Scan for the cell matching the given text and deliver its (X, Y) coordinate at center. 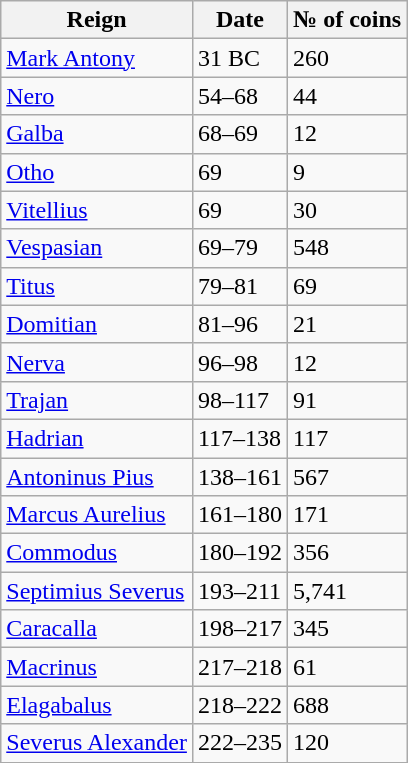
356 (346, 553)
98–117 (240, 400)
9 (346, 172)
81–96 (240, 324)
688 (346, 705)
Galba (97, 134)
345 (346, 629)
30 (346, 210)
260 (346, 58)
Caracalla (97, 629)
Domitian (97, 324)
Elagabalus (97, 705)
Nero (97, 96)
Otho (97, 172)
Septimius Severus (97, 591)
Macrinus (97, 667)
217–218 (240, 667)
61 (346, 667)
Marcus Aurelius (97, 515)
54–68 (240, 96)
Nerva (97, 362)
44 (346, 96)
91 (346, 400)
Vespasian (97, 248)
Reign (97, 20)
180–192 (240, 553)
Antoninus Pius (97, 477)
31 BC (240, 58)
117–138 (240, 438)
Mark Antony (97, 58)
Titus (97, 286)
21 (346, 324)
69–79 (240, 248)
Trajan (97, 400)
Commodus (97, 553)
161–180 (240, 515)
138–161 (240, 477)
Severus Alexander (97, 743)
Vitellius (97, 210)
120 (346, 743)
5,741 (346, 591)
218–222 (240, 705)
171 (346, 515)
96–98 (240, 362)
193–211 (240, 591)
567 (346, 477)
198–217 (240, 629)
Hadrian (97, 438)
222–235 (240, 743)
79–81 (240, 286)
117 (346, 438)
548 (346, 248)
№ of coins (346, 20)
Date (240, 20)
68–69 (240, 134)
